Extract the [X, Y] coordinate from the center of the cell holding the provided text.  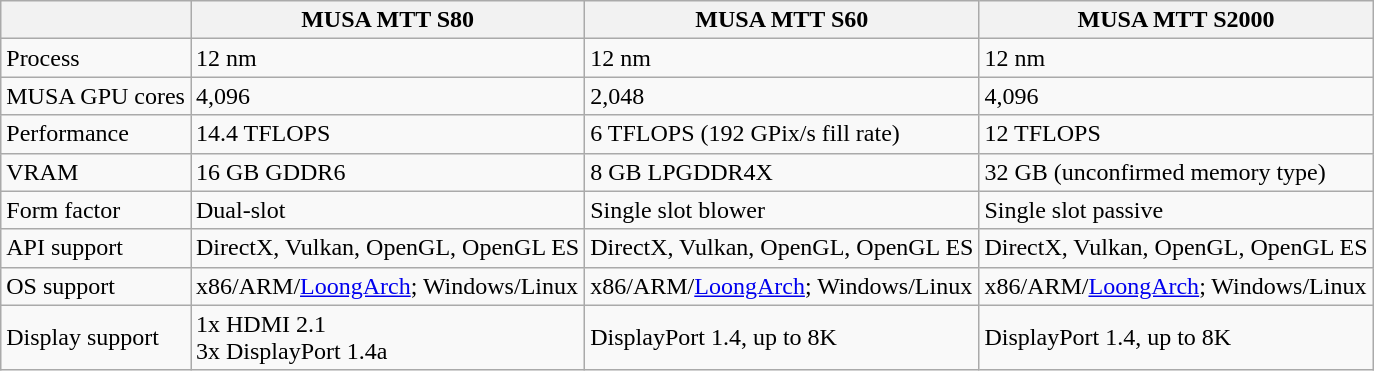
6 TFLOPS (192 GPix/s fill rate) [782, 134]
Performance [96, 134]
MUSA MTT S2000 [1176, 20]
16 GB GDDR6 [387, 172]
14.4 TFLOPS [387, 134]
12 TFLOPS [1176, 134]
2,048 [782, 96]
Single slot blower [782, 210]
VRAM [96, 172]
Process [96, 58]
32 GB (unconfirmed memory type) [1176, 172]
8 GB LPGDDR4X [782, 172]
Dual-slot [387, 210]
MUSA GPU cores [96, 96]
MUSA MTT S80 [387, 20]
MUSA MTT S60 [782, 20]
Single slot passive [1176, 210]
Display support [96, 338]
API support [96, 248]
1x HDMI 2.13x DisplayPort 1.4a [387, 338]
OS support [96, 286]
Form factor [96, 210]
